Provide the [x, y] coordinate of the cell's center where the given text is located.  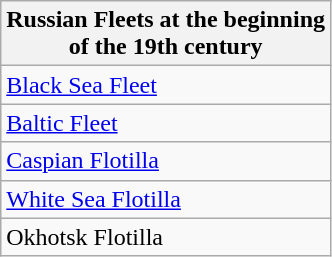
Okhotsk Flotilla [166, 237]
Russian Fleets at the beginningof the 19th century [166, 34]
White Sea Flotilla [166, 199]
Black Sea Fleet [166, 85]
Caspian Flotilla [166, 161]
Baltic Fleet [166, 123]
